Find where the given text appears and provide that cell's center as [x, y] coordinate. 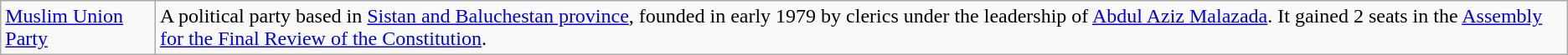
Muslim Union Party [79, 28]
